Find where the given text appears and provide that cell's center as [x, y] coordinate. 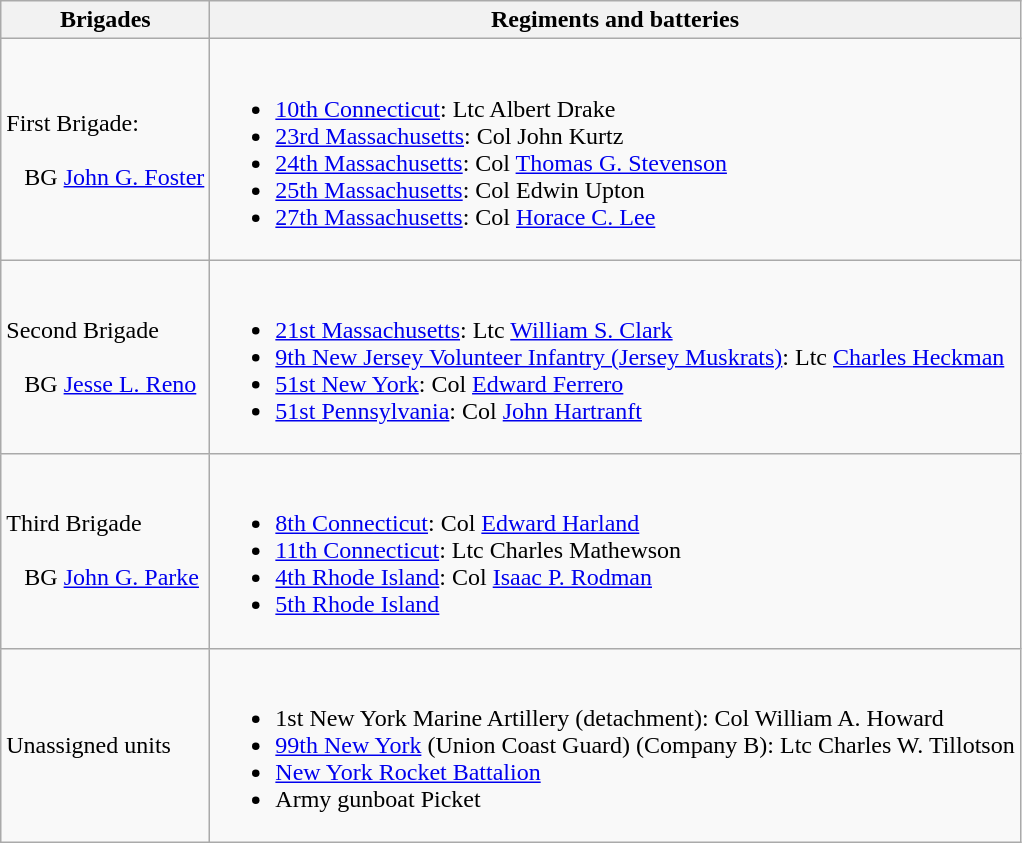
Regiments and batteries [615, 20]
8th Connecticut: Col Edward Harland11th Connecticut: Ltc Charles Mathewson4th Rhode Island: Col Isaac P. Rodman5th Rhode Island [615, 551]
Second Brigade BG Jesse L. Reno [106, 357]
Third Brigade BG John G. Parke [106, 551]
First Brigade: BG John G. Foster [106, 150]
Unassigned units [106, 745]
Brigades [106, 20]
